For the text-containing cell, return its midpoint in (x, y) coordinate format. 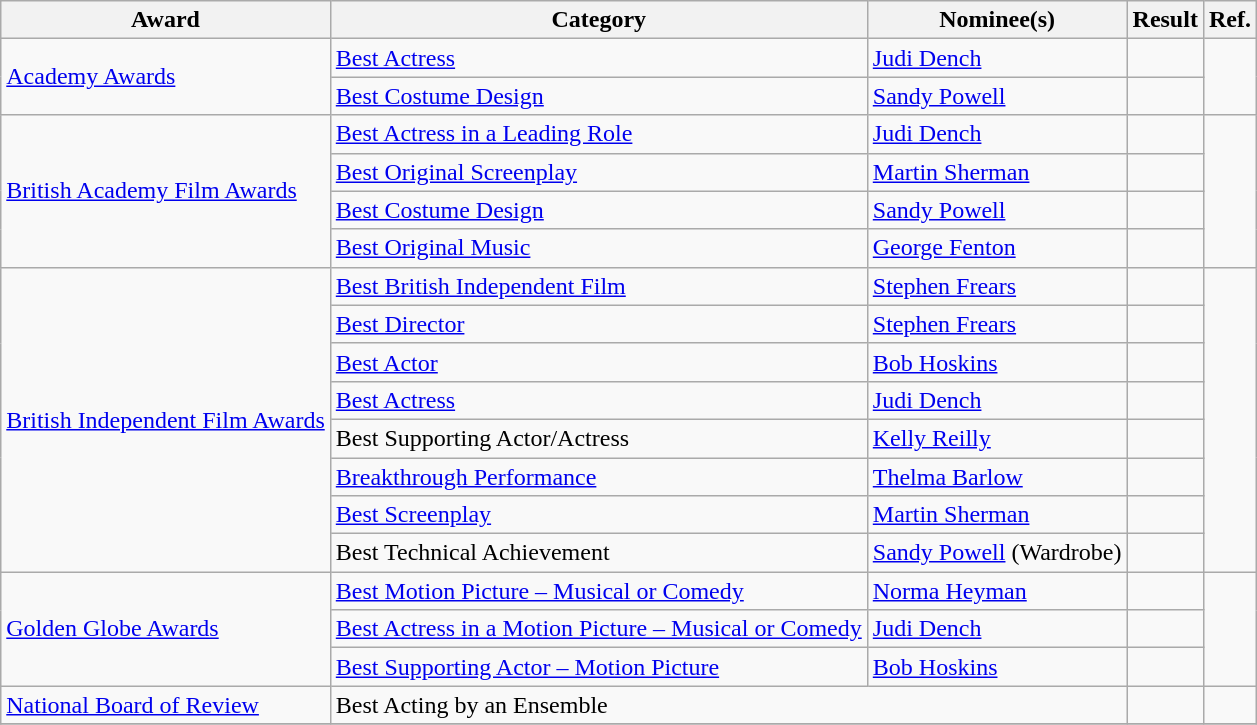
Ref. (1230, 20)
George Fenton (997, 248)
Best Supporting Actor – Motion Picture (598, 667)
Best Actor (598, 362)
Best Director (598, 324)
Breakthrough Performance (598, 477)
Kelly Reilly (997, 438)
Best Actress in a Leading Role (598, 134)
Best British Independent Film (598, 286)
Best Actress in a Motion Picture – Musical or Comedy (598, 629)
Golden Globe Awards (166, 629)
Nominee(s) (997, 20)
British Academy Film Awards (166, 191)
Norma Heyman (997, 591)
Best Original Music (598, 248)
Best Supporting Actor/Actress (598, 438)
Best Screenplay (598, 515)
Result (1165, 20)
Award (166, 20)
Thelma Barlow (997, 477)
Best Motion Picture – Musical or Comedy (598, 591)
National Board of Review (166, 705)
Academy Awards (166, 77)
Category (598, 20)
British Independent Film Awards (166, 419)
Best Acting by an Ensemble (728, 705)
Best Technical Achievement (598, 553)
Sandy Powell (Wardrobe) (997, 553)
Best Original Screenplay (598, 172)
